Identify which cell holds the provided text, then report its (x, y) central coordinate. 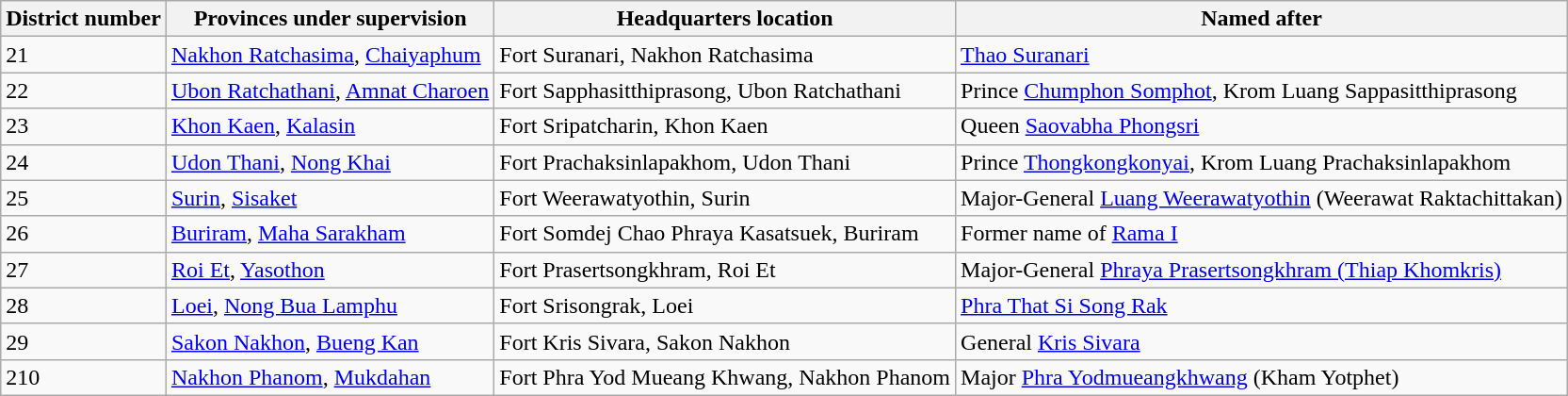
Fort Srisongrak, Loei (725, 305)
Former name of Rama I (1262, 234)
Khon Kaen, Kalasin (330, 126)
Prince Chumphon Somphot, Krom Luang Sappasitthiprasong (1262, 91)
Headquarters location (725, 19)
27 (84, 270)
Fort Suranari, Nakhon Ratchasima (725, 55)
Provinces under supervision (330, 19)
Udon Thani, Nong Khai (330, 162)
Roi Et, Yasothon (330, 270)
Fort Somdej Chao Phraya Kasatsuek, Buriram (725, 234)
Loei, Nong Bua Lamphu (330, 305)
Thao Suranari (1262, 55)
Nakhon Phanom, Mukdahan (330, 377)
Surin, Sisaket (330, 198)
25 (84, 198)
22 (84, 91)
General Kris Sivara (1262, 341)
21 (84, 55)
Nakhon Ratchasima, Chaiyaphum (330, 55)
29 (84, 341)
Ubon Ratchathani, Amnat Charoen (330, 91)
28 (84, 305)
Major Phra Yodmueangkhwang (Kham Yotphet) (1262, 377)
Fort Phra Yod Mueang Khwang, Nakhon Phanom (725, 377)
Phra That Si Song Rak (1262, 305)
District number (84, 19)
Major-General Luang Weerawatyothin (Weerawat Raktachittakan) (1262, 198)
Buriram, Maha Sarakham (330, 234)
Fort Prasertsongkhram, Roi Et (725, 270)
23 (84, 126)
26 (84, 234)
24 (84, 162)
Fort Prachaksinlapakhom, Udon Thani (725, 162)
Named after (1262, 19)
210 (84, 377)
Prince Thongkongkonyai, Krom Luang Prachaksinlapakhom (1262, 162)
Queen Saovabha Phongsri (1262, 126)
Fort Sripatcharin, Khon Kaen (725, 126)
Fort Sapphasitthiprasong, Ubon Ratchathani (725, 91)
Fort Kris Sivara, Sakon Nakhon (725, 341)
Fort Weerawatyothin, Surin (725, 198)
Major-General Phraya Prasertsongkhram (Thiap Khomkris) (1262, 270)
Sakon Nakhon, Bueng Kan (330, 341)
